For the text-containing cell, return its midpoint in [x, y] coordinate format. 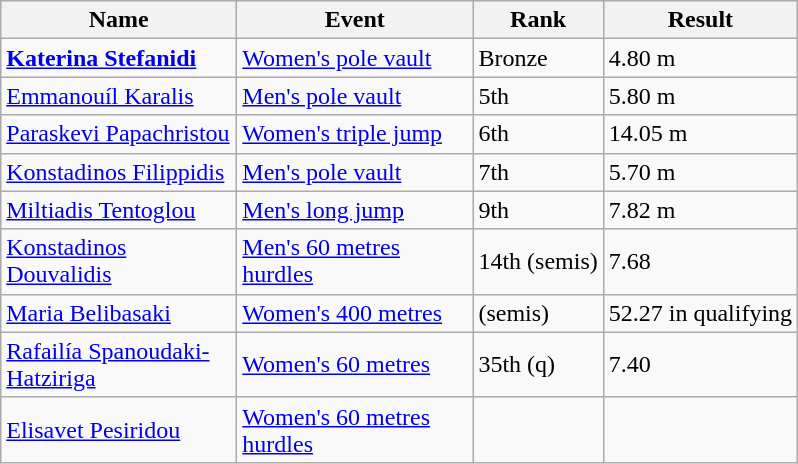
Emmanouíl Karalis [119, 96]
Women's pole vault [355, 58]
14.05 m [700, 134]
Maria Belibasaki [119, 313]
7.68 [700, 262]
7.82 m [700, 210]
9th [538, 210]
Katerina Stefanidi [119, 58]
Name [119, 20]
Men's 60 metres hurdles [355, 262]
Konstadinos Filippidis [119, 172]
(semis) [538, 313]
4.80 m [700, 58]
Rafailía Spanoudaki-Hatziriga [119, 364]
Rank [538, 20]
7.40 [700, 364]
Event [355, 20]
5.70 m [700, 172]
5th [538, 96]
Elisavet Pesiridou [119, 430]
14th (semis) [538, 262]
5.80 m [700, 96]
Women's triple jump [355, 134]
Bronze [538, 58]
Miltiadis Tentoglou [119, 210]
35th (q) [538, 364]
Result [700, 20]
6th [538, 134]
Women's 60 metres [355, 364]
7th [538, 172]
Paraskevi Papachristou [119, 134]
Women's 60 metres hurdles [355, 430]
52.27 in qualifying [700, 313]
Women's 400 metres [355, 313]
Men's long jump [355, 210]
Konstadinos Douvalidis [119, 262]
